Pinpoint the cell where the given text exists, returning its (x, y) midpoint coordinate. 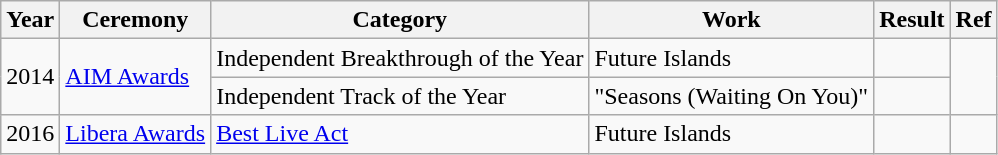
Independent Track of the Year (400, 96)
Ceremony (136, 20)
2014 (30, 77)
Result (912, 20)
2016 (30, 134)
Work (732, 20)
AIM Awards (136, 77)
Independent Breakthrough of the Year (400, 58)
Year (30, 20)
Category (400, 20)
Ref (974, 20)
"Seasons (Waiting On You)" (732, 96)
Best Live Act (400, 134)
Libera Awards (136, 134)
